For the text-containing cell, return its midpoint in [x, y] coordinate format. 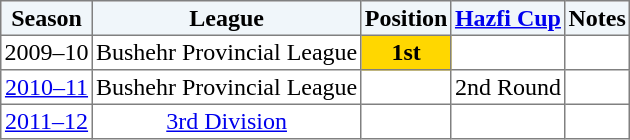
League [226, 18]
2009–10 [47, 52]
2010–11 [47, 87]
Hazfi Cup [508, 18]
Season [47, 18]
2011–12 [47, 121]
Position [406, 18]
2nd Round [508, 87]
1st [406, 52]
Notes [598, 18]
3rd Division [226, 121]
